Scan for the cell matching the given text and deliver its (x, y) coordinate at center. 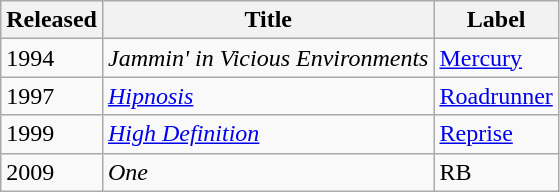
1994 (52, 58)
2009 (52, 172)
1999 (52, 134)
One (268, 172)
Hipnosis (268, 96)
High Definition (268, 134)
Label (496, 20)
Mercury (496, 58)
RB (496, 172)
1997 (52, 96)
Reprise (496, 134)
Title (268, 20)
Released (52, 20)
Roadrunner (496, 96)
Jammin' in Vicious Environments (268, 58)
